Return the [x, y] coordinate for the center point of the cell that contains the specified text.  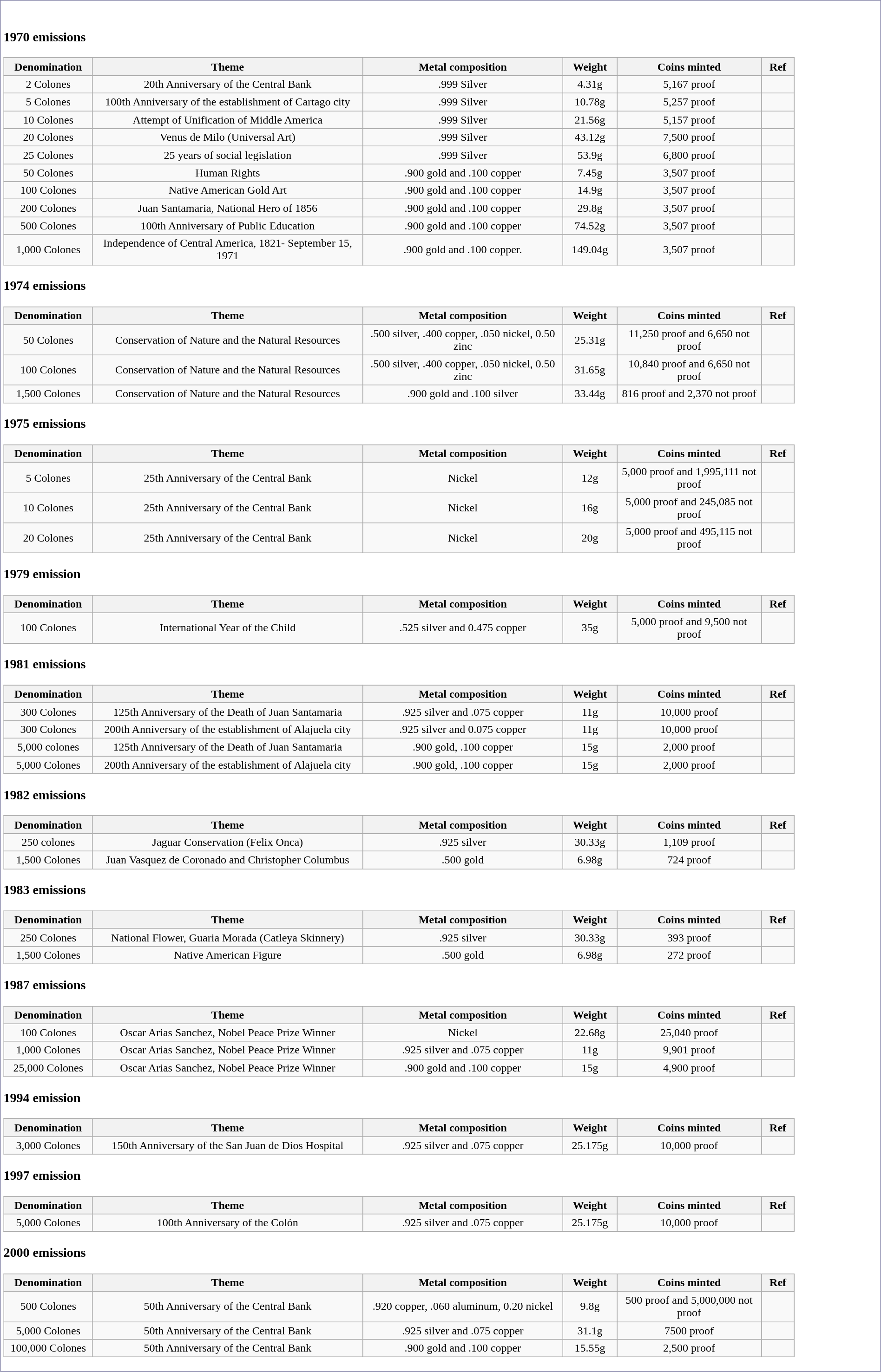
816 proof and 2,370 not proof [690, 394]
150th Anniversary of the San Juan de Dios Hospital [228, 1145]
250 Colones [48, 937]
Juan Vasquez de Coronado and Christopher Columbus [228, 860]
6,800 proof [690, 155]
2,500 proof [690, 1348]
7.45g [590, 173]
25,000 Colones [48, 1068]
1,109 proof [690, 842]
200 Colones [48, 208]
11,250 proof and 6,650 not proof [690, 340]
29.8g [590, 208]
100th Anniversary of the Colón [228, 1223]
2 Colones [48, 84]
100,000 Colones [48, 1348]
Native American Gold Art [228, 190]
National Flower, Guaria Morada (Catleya Skinnery) [228, 937]
393 proof [690, 937]
.925 silver and 0.075 copper [463, 729]
5,257 proof [690, 102]
9,901 proof [690, 1050]
20th Anniversary of the Central Bank [228, 84]
5,000 proof and 9,500 not proof [690, 628]
500 proof and 5,000,000 not proof [690, 1307]
250 colones [48, 842]
53.9g [590, 155]
31.1g [590, 1331]
272 proof [690, 955]
149.04g [590, 250]
14.9g [590, 190]
31.65g [590, 370]
22.68g [590, 1032]
.525 silver and 0.475 copper [463, 628]
5,000 proof and 245,085 not proof [690, 508]
25 years of social legislation [228, 155]
33.44g [590, 394]
4,900 proof [690, 1068]
Native American Figure [228, 955]
724 proof [690, 860]
10,840 proof and 6,650 not proof [690, 370]
7,500 proof [690, 137]
5,000 proof and 495,115 not proof [690, 538]
7500 proof [690, 1331]
4.31g [590, 84]
21.56g [590, 120]
Juan Santamaria, National Hero of 1856 [228, 208]
16g [590, 508]
74.52g [590, 226]
35g [590, 628]
15.55g [590, 1348]
20g [590, 538]
.900 gold and .100 silver [463, 394]
International Year of the Child [228, 628]
Jaguar Conservation (Felix Onca) [228, 842]
43.12g [590, 137]
9.8g [590, 1307]
100th Anniversary of the establishment of Cartago city [228, 102]
.920 copper, .060 aluminum, 0.20 nickel [463, 1307]
5,000 colones [48, 747]
12g [590, 477]
100th Anniversary of Public Education [228, 226]
5,000 proof and 1,995,111 not proof [690, 477]
10.78g [590, 102]
5,167 proof [690, 84]
25 Colones [48, 155]
Independence of Central America, 1821- September 15, 1971 [228, 250]
Attempt of Unification of Middle America [228, 120]
25.31g [590, 340]
25,040 proof [690, 1032]
5,157 proof [690, 120]
Human Rights [228, 173]
.900 gold and .100 copper. [463, 250]
Venus de Milo (Universal Art) [228, 137]
3,000 Colones [48, 1145]
